Locate the cell with the specified text and output its (x, y) center coordinate. 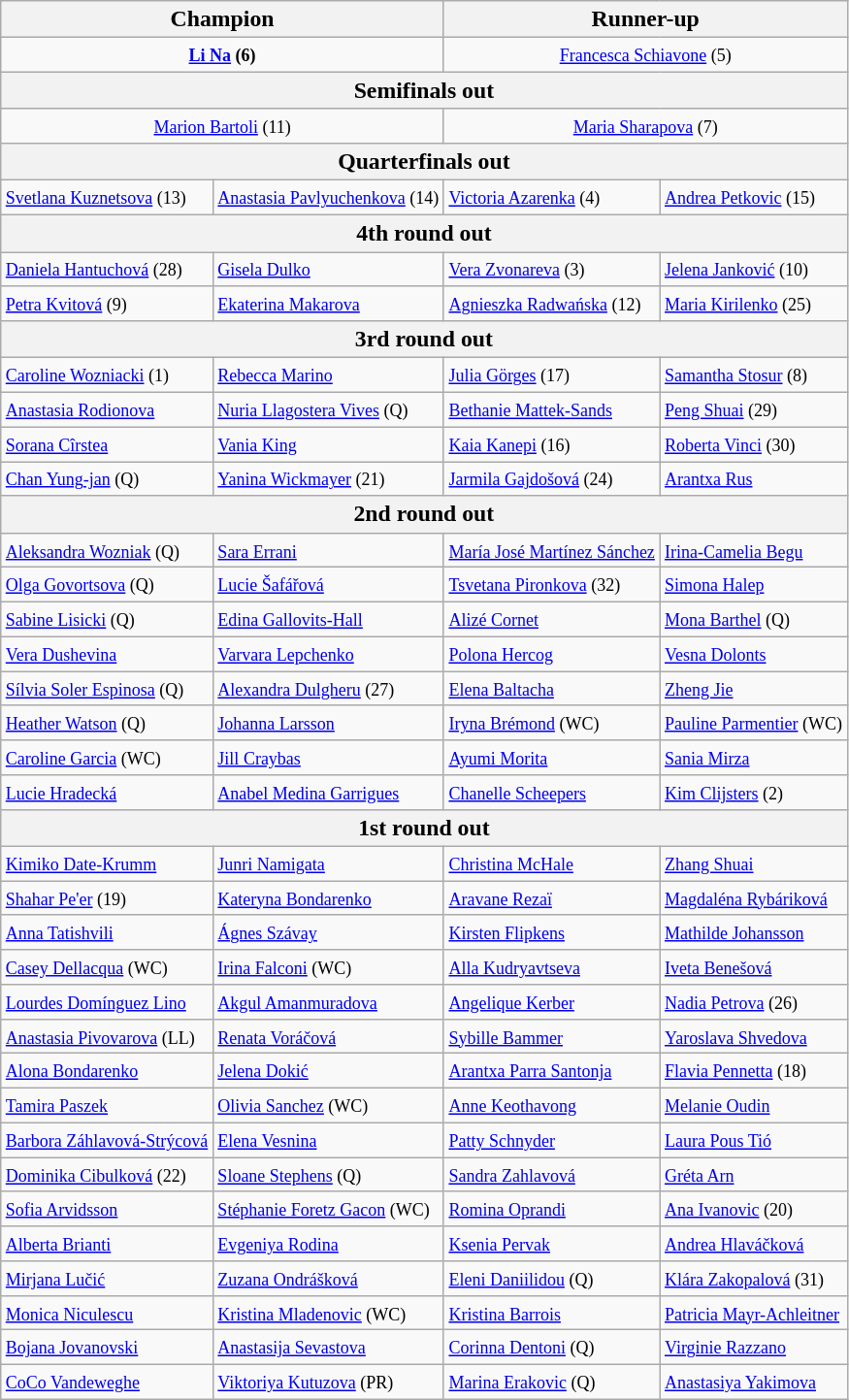
Anne Keothavong (551, 1106)
Kateryna Bondarenko (328, 898)
Vania King (328, 444)
Patty Schnyder (551, 1141)
Chan Yung-jan (Q) (107, 479)
Sabine Lisicki (Q) (107, 620)
Eleni Daniilidou (Q) (551, 1279)
Aleksandra Wozniak (Q) (107, 551)
Ksenia Pervak (551, 1244)
Vera Dushevina (107, 654)
Flavia Pennetta (18) (753, 1071)
Sofia Arvidsson (107, 1210)
Anna Tatishvili (107, 933)
Angelique Kerber (551, 1002)
Anastasiya Yakimova (753, 1383)
Yanina Wickmayer (21) (328, 479)
Ágnes Szávay (328, 933)
2nd round out (424, 515)
Mirjana Lučić (107, 1279)
Andrea Hlaváčková (753, 1244)
Sara Errani (328, 551)
Maria Kirilenko (25) (753, 305)
Anastasija Sevastova (328, 1348)
Dominika Cibulková (22) (107, 1175)
Lourdes Domínguez Lino (107, 1002)
Kirsten Flipkens (551, 933)
Vesna Dolonts (753, 654)
3rd round out (424, 340)
Varvara Lepchenko (328, 654)
Bethanie Mattek-Sands (551, 410)
Quarterfinals out (424, 162)
Kristina Barrois (551, 1314)
Champion (223, 19)
Laura Pous Tió (753, 1141)
Francesca Schiavone (5) (645, 55)
Roberta Vinci (30) (753, 444)
Jill Craybas (328, 758)
Gréta Arn (753, 1175)
4th round out (424, 234)
Nadia Petrova (26) (753, 1002)
Arantxa Rus (753, 479)
Anabel Medina Garrigues (328, 793)
Anastasia Pivovarova (LL) (107, 1037)
Sandra Zahlavová (551, 1175)
Iryna Brémond (WC) (551, 724)
Runner-up (645, 19)
Olivia Sanchez (WC) (328, 1106)
Yaroslava Shvedova (753, 1037)
CoCo Vandeweghe (107, 1383)
Romina Oprandi (551, 1210)
Ana Ivanovic (20) (753, 1210)
Alla Kudryavtseva (551, 967)
Marion Bartoli (11) (223, 127)
Andrea Petkovic (15) (753, 198)
Stéphanie Foretz Gacon (WC) (328, 1210)
Anastasia Rodionova (107, 410)
Vera Zvonareva (3) (551, 270)
Kim Clijsters (2) (753, 793)
Li Na (6) (223, 55)
Casey Dellacqua (WC) (107, 967)
Semifinals out (424, 91)
Barbora Záhlavová-Strýcová (107, 1141)
Sílvia Soler Espinosa (Q) (107, 689)
Sania Mirza (753, 758)
Corinna Dentoni (Q) (551, 1348)
Magdaléna Rybáriková (753, 898)
Sybille Bammer (551, 1037)
Zuzana Ondrášková (328, 1279)
Ayumi Morita (551, 758)
Heather Watson (Q) (107, 724)
Caroline Wozniacki (1) (107, 375)
Monica Niculescu (107, 1314)
Patricia Mayr-Achleitner (753, 1314)
Jelena Janković (10) (753, 270)
Sorana Cîrstea (107, 444)
Evgeniya Rodina (328, 1244)
Aravane Rezaï (551, 898)
Agnieszka Radwańska (12) (551, 305)
Polona Hercog (551, 654)
Ekaterina Makarova (328, 305)
Samantha Stosur (8) (753, 375)
Jarmila Gajdošová (24) (551, 479)
Kristina Mladenovic (WC) (328, 1314)
Elena Vesnina (328, 1141)
Lucie Hradecká (107, 793)
Johanna Larsson (328, 724)
Edina Gallovits-Hall (328, 620)
Elena Baltacha (551, 689)
María José Martínez Sánchez (551, 551)
Arantxa Parra Santonja (551, 1071)
Irina-Camelia Begu (753, 551)
Anastasia Pavlyuchenkova (14) (328, 198)
Sloane Stephens (Q) (328, 1175)
Viktoriya Kutuzova (PR) (328, 1383)
Christina McHale (551, 864)
Alberta Brianti (107, 1244)
Alizé Cornet (551, 620)
Zheng Jie (753, 689)
Junri Namigata (328, 864)
Chanelle Scheepers (551, 793)
Simona Halep (753, 585)
Petra Kvitová (9) (107, 305)
Tamira Paszek (107, 1106)
Alona Bondarenko (107, 1071)
Renata Voráčová (328, 1037)
Kaia Kanepi (16) (551, 444)
Victoria Azarenka (4) (551, 198)
Olga Govortsova (Q) (107, 585)
Julia Görges (17) (551, 375)
Maria Sharapova (7) (645, 127)
Iveta Benešová (753, 967)
Bojana Jovanovski (107, 1348)
Kimiko Date-Krumm (107, 864)
Irina Falconi (WC) (328, 967)
Jelena Dokić (328, 1071)
Peng Shuai (29) (753, 410)
Marina Erakovic (Q) (551, 1383)
Zhang Shuai (753, 864)
Shahar Pe'er (19) (107, 898)
Nuria Llagostera Vives (Q) (328, 410)
Akgul Amanmuradova (328, 1002)
Klára Zakopalová (31) (753, 1279)
Pauline Parmentier (WC) (753, 724)
Svetlana Kuznetsova (13) (107, 198)
Gisela Dulko (328, 270)
Alexandra Dulgheru (27) (328, 689)
Rebecca Marino (328, 375)
Caroline Garcia (WC) (107, 758)
1st round out (424, 829)
Mathilde Johansson (753, 933)
Daniela Hantuchová (28) (107, 270)
Melanie Oudin (753, 1106)
Tsvetana Pironkova (32) (551, 585)
Lucie Šafářová (328, 585)
Mona Barthel (Q) (753, 620)
Virginie Razzano (753, 1348)
